Provide the [X, Y] coordinate of the cell's center where the given text is located.  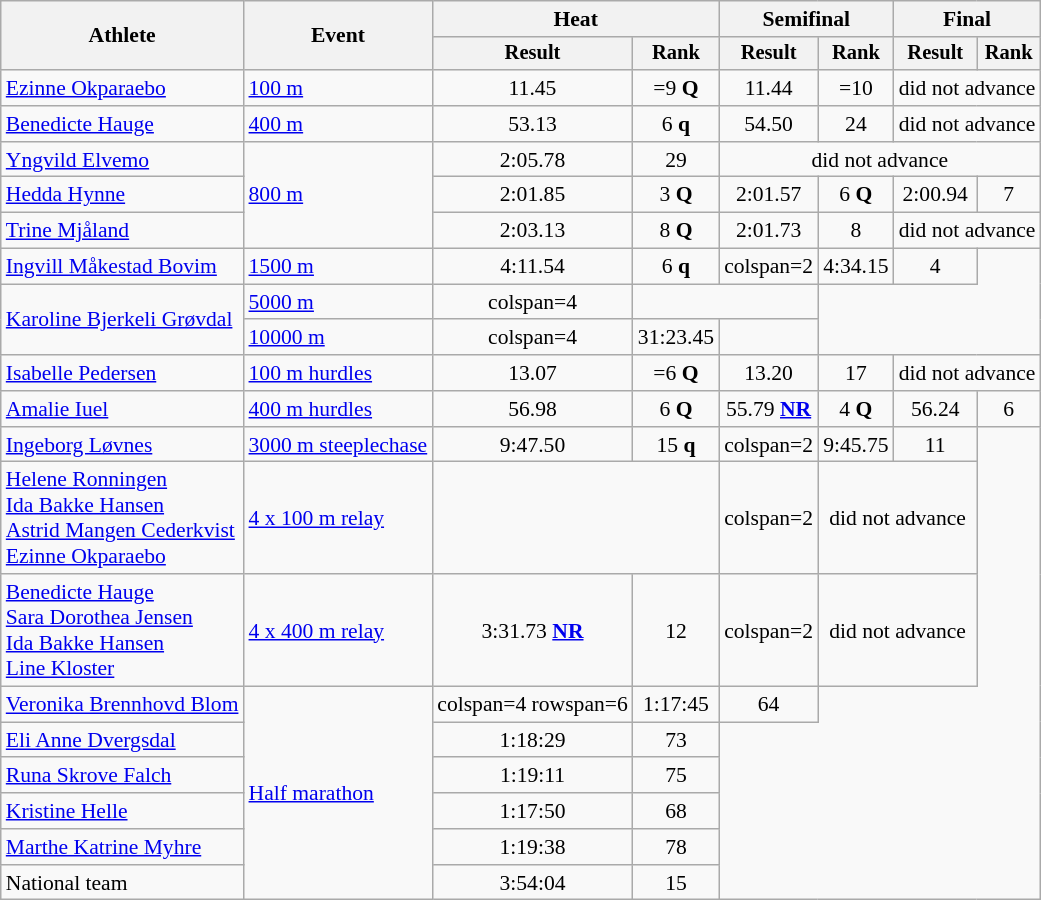
64 [768, 705]
54.50 [768, 124]
Heat [576, 19]
800 m [338, 196]
400 m [338, 124]
8 Q [676, 231]
2:01.73 [768, 231]
=9 Q [676, 88]
8 [856, 231]
Runa Skrove Falch [122, 776]
4 x 100 m relay [338, 518]
4:11.54 [532, 267]
75 [676, 776]
2:05.78 [532, 160]
400 m hurdles [338, 409]
53.13 [532, 124]
56.24 [936, 409]
2:00.94 [936, 195]
4 [936, 267]
7 [1009, 195]
4 x 400 m relay [338, 630]
2:01.85 [532, 195]
=6 Q [676, 373]
=10 [856, 88]
29 [676, 160]
1:17:50 [532, 811]
1:18:29 [532, 740]
1:17:45 [676, 705]
56.98 [532, 409]
10000 m [338, 338]
Helene RonningenIda Bakke HansenAstrid Mangen CederkvistEzinne Okparaebo [122, 518]
31:23.45 [676, 338]
colspan=4 rowspan=6 [532, 705]
Benedicte HaugeSara Dorothea JensenIda Bakke HansenLine Kloster [122, 630]
100 m hurdles [338, 373]
4 Q [856, 409]
11.45 [532, 88]
100 m [338, 88]
Ezinne Okparaebo [122, 88]
Ingeborg Løvnes [122, 445]
Eli Anne Dvergsdal [122, 740]
Kristine Helle [122, 811]
1:19:38 [532, 847]
Hedda Hynne [122, 195]
4:34.15 [856, 267]
1:19:11 [532, 776]
Veronika Brennhovd Blom [122, 705]
5000 m [338, 302]
Benedicte Hauge [122, 124]
2:03.13 [532, 231]
55.79 NR [768, 409]
6 [1009, 409]
Karoline Bjerkeli Grøvdal [122, 320]
73 [676, 740]
Trine Mjåland [122, 231]
24 [856, 124]
Ingvill Måkestad Bovim [122, 267]
2:01.57 [768, 195]
9:45.75 [856, 445]
3 Q [676, 195]
Event [338, 36]
78 [676, 847]
12 [676, 630]
Marthe Katrine Myhre [122, 847]
Amalie Iuel [122, 409]
15 q [676, 445]
1500 m [338, 267]
11 [936, 445]
Isabelle Pedersen [122, 373]
11.44 [768, 88]
Yngvild Elvemo [122, 160]
Semifinal [806, 19]
Athlete [122, 36]
13.07 [532, 373]
17 [856, 373]
3000 m steeplechase [338, 445]
Final [968, 19]
13.20 [768, 373]
68 [676, 811]
9:47.50 [532, 445]
3:31.73 NR [532, 630]
